Pinpoint the cell where the given text exists, returning its (X, Y) midpoint coordinate. 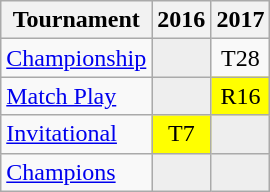
2016 (182, 20)
R16 (240, 96)
Invitational (76, 134)
T28 (240, 58)
T7 (182, 134)
Championship (76, 58)
Champions (76, 172)
Match Play (76, 96)
Tournament (76, 20)
2017 (240, 20)
